From the cell containing the given text, extract its center point as (x, y) coordinate. 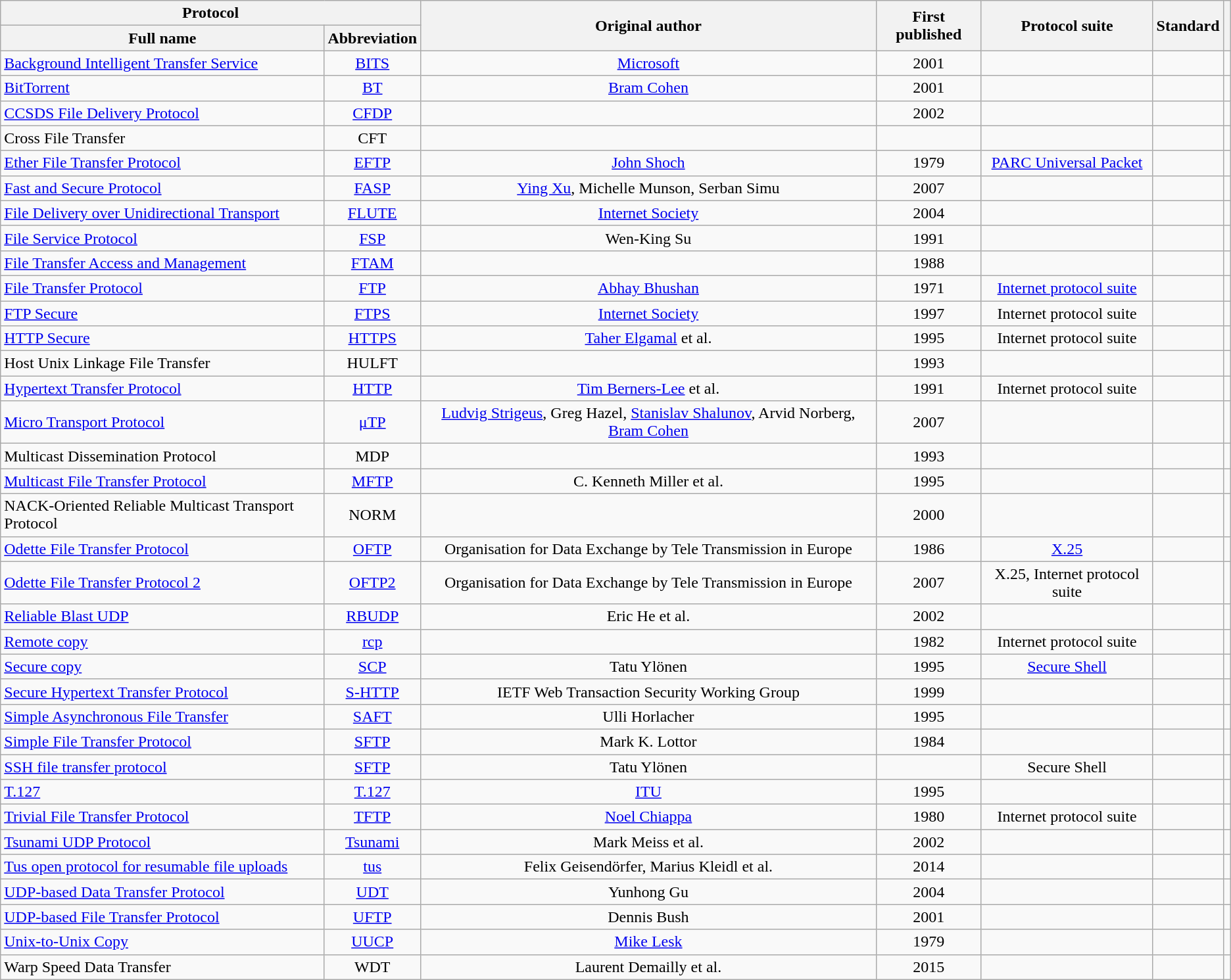
X.25 (1067, 549)
Warp Speed Data Transfer (162, 967)
MDP (372, 456)
File Transfer Protocol (162, 288)
Tsunami UDP Protocol (162, 842)
Taher Elgamal et al. (648, 338)
IETF Web Transaction Security Working Group (648, 691)
TFTP (372, 817)
SAFT (372, 716)
Original author (648, 26)
Yunhong Gu (648, 892)
C. Kenneth Miller et al. (648, 481)
Reliable Blast UDP (162, 617)
2000 (929, 515)
NORM (372, 515)
Hypertext Transfer Protocol (162, 388)
HTTP Secure (162, 338)
First published (929, 26)
File Service Protocol (162, 238)
μTP (372, 422)
Multicast File Transfer Protocol (162, 481)
S-HTTP (372, 691)
Eric He et al. (648, 617)
1997 (929, 314)
UDP-based Data Transfer Protocol (162, 892)
HTTP (372, 388)
2015 (929, 967)
HTTPS (372, 338)
FTPS (372, 314)
Full name (162, 38)
1986 (929, 549)
Laurent Demailly et al. (648, 967)
NACK-Oriented Reliable Multicast Transport Protocol (162, 515)
Mike Lesk (648, 942)
BT (372, 88)
FTAM (372, 263)
FSP (372, 238)
Felix Geisendörfer, Marius Kleidl et al. (648, 867)
RBUDP (372, 617)
SSH file transfer protocol (162, 767)
CFDP (372, 113)
BitTorrent (162, 88)
Wen-King Su (648, 238)
Multicast Dissemination Protocol (162, 456)
MFTP (372, 481)
Tus open protocol for resumable file uploads (162, 867)
1982 (929, 642)
Odette File Transfer Protocol (162, 549)
Ludvig Strigeus, Greg Hazel, Stanislav Shalunov, Arvid Norberg, Bram Cohen (648, 422)
Cross File Transfer (162, 138)
Bram Cohen (648, 88)
Standard (1188, 26)
BITS (372, 63)
PARC Universal Packet (1067, 163)
1999 (929, 691)
Background Intelligent Transfer Service (162, 63)
Remote copy (162, 642)
1980 (929, 817)
Host Unix Linkage File Transfer (162, 363)
FTP (372, 288)
Simple Asynchronous File Transfer (162, 716)
Unix-to-Unix Copy (162, 942)
WDT (372, 967)
Mark K. Lottor (648, 741)
Secure copy (162, 666)
Ether File Transfer Protocol (162, 163)
UDT (372, 892)
FASP (372, 188)
FLUTE (372, 213)
Abbreviation (372, 38)
CCSDS File Delivery Protocol (162, 113)
X.25, Internet protocol suite (1067, 582)
Protocol (210, 13)
rcp (372, 642)
Secure Hypertext Transfer Protocol (162, 691)
FTP Secure (162, 314)
OFTP (372, 549)
UDP-based File Transfer Protocol (162, 917)
UUCP (372, 942)
Protocol suite (1067, 26)
John Shoch (648, 163)
OFTP2 (372, 582)
SCP (372, 666)
Microsoft (648, 63)
HULFT (372, 363)
Abhay Bhushan (648, 288)
2014 (929, 867)
1971 (929, 288)
ITU (648, 792)
Mark Meiss et al. (648, 842)
EFTP (372, 163)
1984 (929, 741)
1988 (929, 263)
Ying Xu, Michelle Munson, Serban Simu (648, 188)
Ulli Horlacher (648, 716)
UFTP (372, 917)
Odette File Transfer Protocol 2 (162, 582)
Trivial File Transfer Protocol (162, 817)
Tsunami (372, 842)
Simple File Transfer Protocol (162, 741)
Fast and Secure Protocol (162, 188)
Noel Chiappa (648, 817)
Dennis Bush (648, 917)
File Delivery over Unidirectional Transport (162, 213)
Micro Transport Protocol (162, 422)
tus (372, 867)
Tim Berners-Lee et al. (648, 388)
File Transfer Access and Management (162, 263)
CFT (372, 138)
